Detect which cell encompasses the target text, then output its [X, Y] center coordinate. 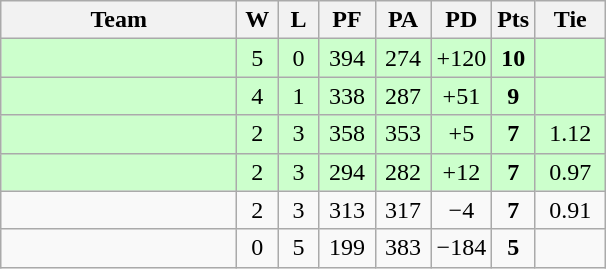
Pts [514, 20]
10 [514, 58]
+12 [462, 172]
353 [403, 134]
274 [403, 58]
282 [403, 172]
−184 [462, 248]
0.91 [570, 210]
317 [403, 210]
Tie [570, 20]
383 [403, 248]
W [258, 20]
338 [347, 96]
0.97 [570, 172]
199 [347, 248]
PD [462, 20]
9 [514, 96]
−4 [462, 210]
1 [298, 96]
287 [403, 96]
L [298, 20]
294 [347, 172]
313 [347, 210]
358 [347, 134]
PF [347, 20]
Team [119, 20]
PA [403, 20]
1.12 [570, 134]
+51 [462, 96]
4 [258, 96]
+120 [462, 58]
394 [347, 58]
+5 [462, 134]
